For the text-containing cell, return its midpoint in (X, Y) coordinate format. 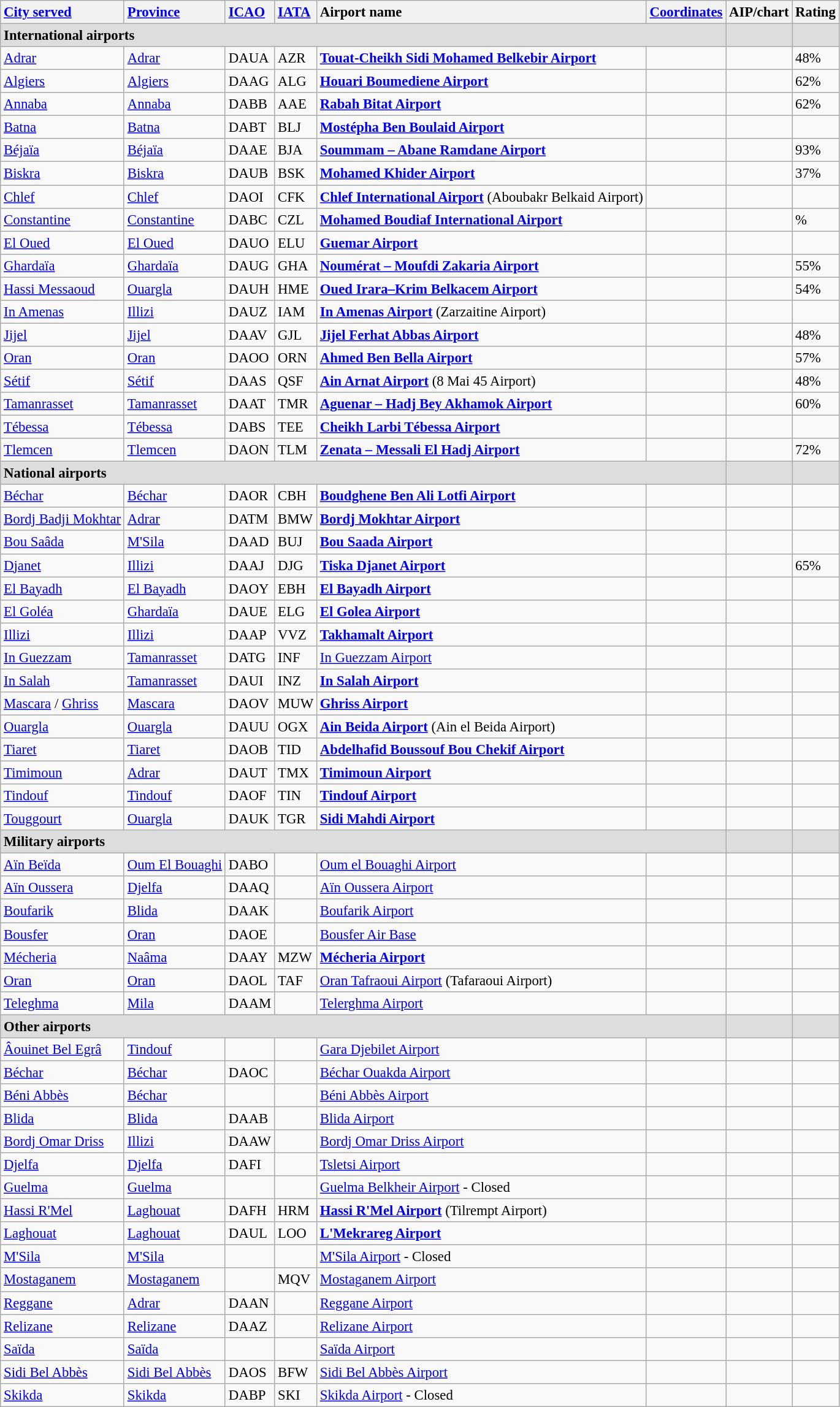
Takhamalt Airport (481, 635)
AZR (296, 58)
Djanet (63, 565)
HRM (296, 1211)
TMX (296, 773)
Mohamed Boudiaf International Airport (481, 219)
In Amenas Airport (Zarzaitine Airport) (481, 312)
Bordj Omar Driss (63, 1142)
DAUO (250, 243)
Tiska Djanet Airport (481, 565)
DJG (296, 565)
DAUH (250, 289)
37% (815, 173)
TGR (296, 819)
Mohamed Khider Airport (481, 173)
In Amenas (63, 312)
VVZ (296, 635)
Aguenar – Hadj Bey Akhamok Airport (481, 404)
57% (815, 358)
ELG (296, 611)
Béchar Ouakda Airport (481, 1072)
Bousfer (63, 934)
Tindouf Airport (481, 796)
National airports (363, 473)
Cheikh Larbi Tébessa Airport (481, 427)
DAOF (250, 796)
DABC (250, 219)
In Salah Airport (481, 681)
DAOI (250, 197)
DAOV (250, 704)
Aïn Oussera (63, 888)
Abdelhafid Boussouf Bou Chekif Airport (481, 750)
DAAW (250, 1142)
El Goléa (63, 611)
Oum el Bouaghi Airport (481, 865)
65% (815, 565)
Boufarik (63, 911)
MQV (296, 1280)
DAAV (250, 335)
Timimoun Airport (481, 773)
Bordj Mokhtar Airport (481, 519)
AIP/chart (759, 12)
In Salah (63, 681)
Boufarik Airport (481, 911)
Reggane (63, 1303)
DAUI (250, 681)
Military airports (363, 842)
93% (815, 150)
DAAS (250, 381)
DABS (250, 427)
CFK (296, 197)
% (815, 219)
Timimoun (63, 773)
Hassi R'Mel (63, 1211)
DAAG (250, 82)
Zenata – Messali El Hadj Airport (481, 450)
DAAE (250, 150)
DAAK (250, 911)
Âouinet Bel Egrâ (63, 1050)
El Bayadh Airport (481, 589)
Mascara / Ghriss (63, 704)
54% (815, 289)
DAAN (250, 1303)
Sidi Bel Abbès Airport (481, 1372)
DAOO (250, 358)
Hassi R'Mel Airport (Tilrempt Airport) (481, 1211)
DABO (250, 865)
GHA (296, 265)
Bousfer Air Base (481, 934)
Oum El Bouaghi (174, 865)
Mila (174, 1003)
DAAQ (250, 888)
BSK (296, 173)
IAM (296, 312)
DAAY (250, 957)
MUW (296, 704)
L'Mekrareg Airport (481, 1234)
TLM (296, 450)
Béni Abbès Airport (481, 1096)
Sidi Mahdi Airport (481, 819)
City served (63, 12)
Oued Irara–Krim Belkacem Airport (481, 289)
DAAM (250, 1003)
Touggourt (63, 819)
DAOR (250, 496)
Mécheria Airport (481, 957)
Blida Airport (481, 1118)
DAUA (250, 58)
LOO (296, 1234)
Bordj Badji Mokhtar (63, 519)
Naâma (174, 957)
International airports (363, 36)
Guemar Airport (481, 243)
Rating (815, 12)
Jijel Ferhat Abbas Airport (481, 335)
HME (296, 289)
ALG (296, 82)
Oran Tafraoui Airport (Tafaraoui Airport) (481, 980)
TMR (296, 404)
Teleghma (63, 1003)
EBH (296, 589)
DATG (250, 658)
OGX (296, 726)
Boudghene Ben Ali Lotfi Airport (481, 496)
DATM (250, 519)
Reggane Airport (481, 1303)
AAE (296, 104)
Saïda Airport (481, 1349)
Ghriss Airport (481, 704)
ORN (296, 358)
DAAJ (250, 565)
IATA (296, 12)
Noumérat – Moufdi Zakaria Airport (481, 265)
Relizane Airport (481, 1326)
DAUK (250, 819)
DAAB (250, 1118)
DAOL (250, 980)
In Guezzam Airport (481, 658)
BJA (296, 150)
Airport name (481, 12)
DAOS (250, 1372)
Aïn Oussera Airport (481, 888)
Ain Beida Airport (Ain el Beida Airport) (481, 726)
DAUT (250, 773)
CBH (296, 496)
Mécheria (63, 957)
Telerghma Airport (481, 1003)
Ain Arnat Airport (8 Mai 45 Airport) (481, 381)
DABT (250, 128)
GJL (296, 335)
DAUG (250, 265)
Ahmed Ben Bella Airport (481, 358)
DAOB (250, 750)
DAAZ (250, 1326)
DAAD (250, 543)
DAFI (250, 1165)
Skikda Airport - Closed (481, 1395)
QSF (296, 381)
INF (296, 658)
M'Sila Airport - Closed (481, 1257)
55% (815, 265)
DAUB (250, 173)
CZL (296, 219)
DAOY (250, 589)
DABB (250, 104)
Mostépha Ben Boulaid Airport (481, 128)
DABP (250, 1395)
BUJ (296, 543)
TAF (296, 980)
Touat-Cheikh Sidi Mohamed Belkebir Airport (481, 58)
72% (815, 450)
Bou Saada Airport (481, 543)
DAAT (250, 404)
Bordj Omar Driss Airport (481, 1142)
DAUE (250, 611)
Aïn Beïda (63, 865)
BFW (296, 1372)
Hassi Messaoud (63, 289)
Mostaganem Airport (481, 1280)
TEE (296, 427)
Houari Boumediene Airport (481, 82)
Bou Saâda (63, 543)
DAUZ (250, 312)
Tsletsi Airport (481, 1165)
ELU (296, 243)
ICAO (250, 12)
Chlef International Airport (Aboubakr Belkaid Airport) (481, 197)
Other airports (363, 1026)
In Guezzam (63, 658)
Rabah Bitat Airport (481, 104)
Coordinates (686, 12)
Béni Abbès (63, 1096)
BMW (296, 519)
INZ (296, 681)
SKI (296, 1395)
El Golea Airport (481, 611)
Soummam – Abane Ramdane Airport (481, 150)
DAUL (250, 1234)
60% (815, 404)
DAOE (250, 934)
Gara Djebilet Airport (481, 1050)
DAOC (250, 1072)
Province (174, 12)
Guelma Belkheir Airport - Closed (481, 1188)
TID (296, 750)
DAAP (250, 635)
BLJ (296, 128)
DAFH (250, 1211)
TIN (296, 796)
DAON (250, 450)
MZW (296, 957)
DAUU (250, 726)
Mascara (174, 704)
